Pinpoint the cell where the given text exists, returning its (X, Y) midpoint coordinate. 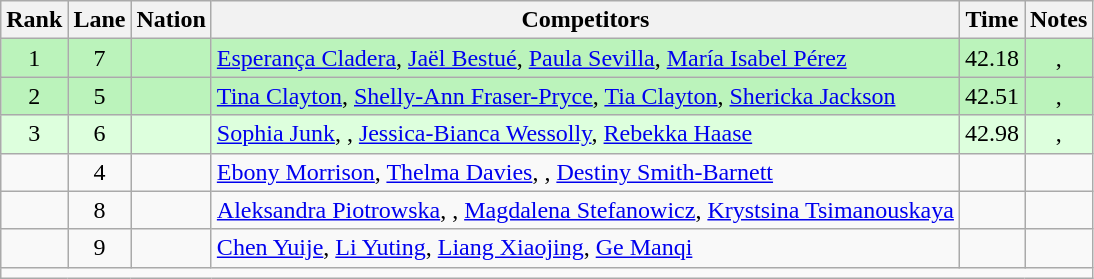
5 (100, 96)
Sophia Junk, , Jessica-Bianca Wessolly, Rebekka Haase (585, 134)
3 (34, 134)
Ebony Morrison, Thelma Davies, , Destiny Smith-Barnett (585, 172)
42.51 (992, 96)
6 (100, 134)
1 (34, 58)
Aleksandra Piotrowska, , Magdalena Stefanowicz, Krystsina Tsimanouskaya (585, 210)
Chen Yuije, Li Yuting, Liang Xiaojing, Ge Manqi (585, 248)
Nation (171, 20)
Notes (1058, 20)
Competitors (585, 20)
9 (100, 248)
42.18 (992, 58)
8 (100, 210)
42.98 (992, 134)
Rank (34, 20)
Esperança Cladera, Jaël Bestué, Paula Sevilla, María Isabel Pérez (585, 58)
Tina Clayton, Shelly-Ann Fraser-Pryce, Tia Clayton, Shericka Jackson (585, 96)
2 (34, 96)
Lane (100, 20)
Time (992, 20)
7 (100, 58)
4 (100, 172)
